Detect which cell encompasses the target text, then output its [x, y] center coordinate. 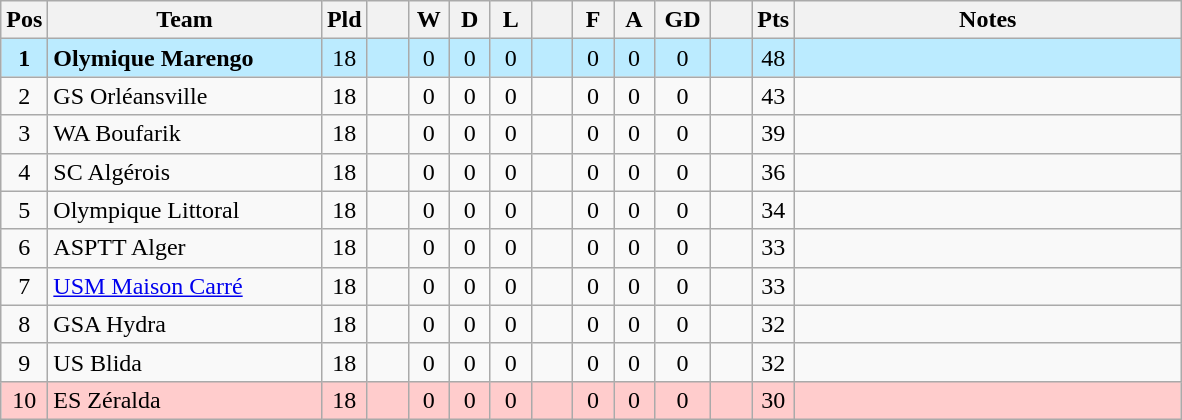
8 [24, 324]
43 [774, 96]
WA Boufarik [185, 134]
A [634, 20]
5 [24, 210]
GSA Hydra [185, 324]
30 [774, 400]
1 [24, 58]
Notes [988, 20]
USM Maison Carré [185, 286]
GD [683, 20]
D [470, 20]
SC Algérois [185, 172]
ES Zéralda [185, 400]
6 [24, 248]
US Blida [185, 362]
39 [774, 134]
Olympique Littoral [185, 210]
4 [24, 172]
ASPTT Alger [185, 248]
Olymique Marengo [185, 58]
L [510, 20]
F [592, 20]
36 [774, 172]
34 [774, 210]
GS Orléansville [185, 96]
Pld [344, 20]
2 [24, 96]
Team [185, 20]
W [428, 20]
Pts [774, 20]
48 [774, 58]
7 [24, 286]
3 [24, 134]
9 [24, 362]
Pos [24, 20]
10 [24, 400]
